Search for the cell housing the specified text and yield its [x, y] center coordinate. 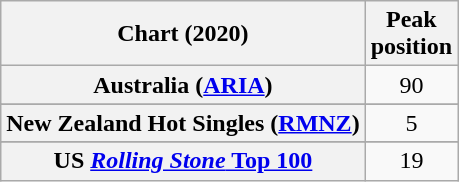
Australia (ARIA) [183, 85]
19 [411, 161]
US Rolling Stone Top 100 [183, 161]
Peakposition [411, 34]
90 [411, 85]
5 [411, 123]
Chart (2020) [183, 34]
New Zealand Hot Singles (RMNZ) [183, 123]
